Find where the given text appears and provide that cell's center as [x, y] coordinate. 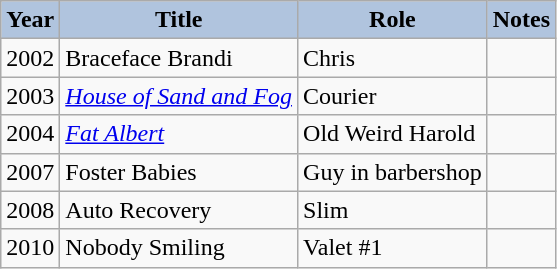
2002 [30, 58]
Chris [393, 58]
2003 [30, 96]
Guy in barbershop [393, 172]
2008 [30, 210]
House of Sand and Fog [179, 96]
Title [179, 20]
Valet #1 [393, 248]
Notes [521, 20]
Courier [393, 96]
Fat Albert [179, 134]
Role [393, 20]
Old Weird Harold [393, 134]
Year [30, 20]
Slim [393, 210]
2010 [30, 248]
2007 [30, 172]
2004 [30, 134]
Foster Babies [179, 172]
Braceface Brandi [179, 58]
Auto Recovery [179, 210]
Nobody Smiling [179, 248]
